Capture the cell that displays the provided text and extract its [x, y] central coordinate. 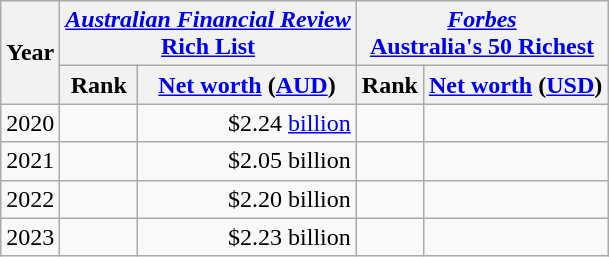
2023 [30, 237]
$2.20 billion [248, 199]
ForbesAustralia's 50 Richest [482, 34]
$2.05 billion [248, 161]
Australian Financial ReviewRich List [208, 34]
Net worth (USD) [515, 85]
$2.24 billion [248, 123]
Net worth (AUD) [248, 85]
Year [30, 52]
2021 [30, 161]
$2.23 billion [248, 237]
2022 [30, 199]
2020 [30, 123]
